Search for the cell housing the specified text and yield its (X, Y) center coordinate. 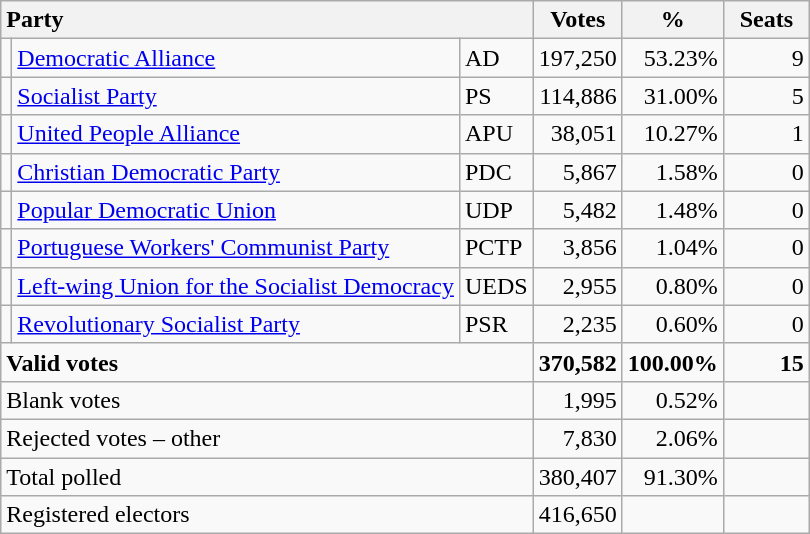
2,955 (578, 286)
1.48% (672, 210)
UEDS (496, 286)
38,051 (578, 134)
370,582 (578, 362)
5,867 (578, 172)
114,886 (578, 96)
10.27% (672, 134)
1,995 (578, 400)
PSR (496, 324)
1.58% (672, 172)
APU (496, 134)
Total polled (267, 477)
15 (766, 362)
Left-wing Union for the Socialist Democracy (236, 286)
0.60% (672, 324)
1.04% (672, 248)
Valid votes (267, 362)
Votes (578, 20)
0.52% (672, 400)
31.00% (672, 96)
53.23% (672, 58)
91.30% (672, 477)
UDP (496, 210)
Blank votes (267, 400)
3,856 (578, 248)
PDC (496, 172)
PCTP (496, 248)
Portuguese Workers' Communist Party (236, 248)
PS (496, 96)
Popular Democratic Union (236, 210)
Christian Democratic Party (236, 172)
416,650 (578, 515)
% (672, 20)
United People Alliance (236, 134)
2.06% (672, 438)
1 (766, 134)
9 (766, 58)
5,482 (578, 210)
Democratic Alliance (236, 58)
0.80% (672, 286)
2,235 (578, 324)
197,250 (578, 58)
Party (267, 20)
100.00% (672, 362)
AD (496, 58)
Revolutionary Socialist Party (236, 324)
Seats (766, 20)
Socialist Party (236, 96)
Rejected votes – other (267, 438)
Registered electors (267, 515)
5 (766, 96)
380,407 (578, 477)
7,830 (578, 438)
